Provide the [x, y] coordinate of the cell's center where the given text is located.  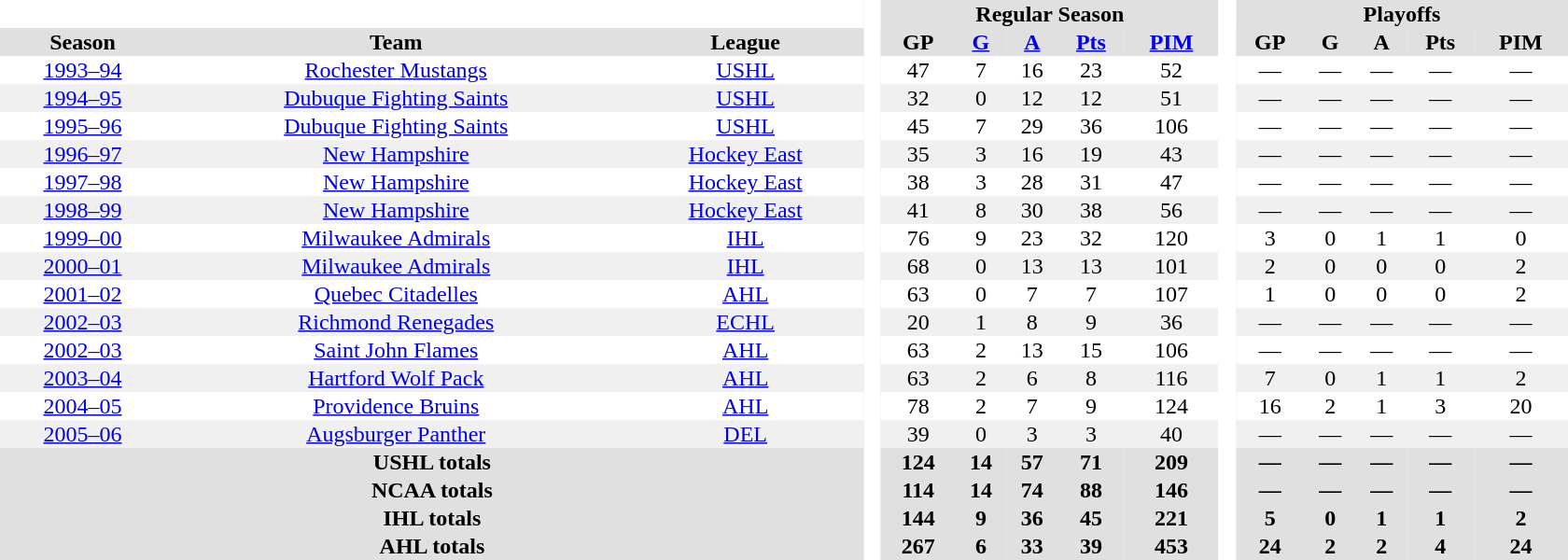
40 [1170, 434]
2001–02 [82, 294]
4 [1441, 546]
101 [1170, 266]
Season [82, 42]
19 [1090, 154]
56 [1170, 210]
Rochester Mustangs [396, 70]
33 [1032, 546]
453 [1170, 546]
35 [918, 154]
Providence Bruins [396, 406]
41 [918, 210]
Regular Season [1049, 14]
2000–01 [82, 266]
IHL totals [432, 518]
76 [918, 238]
Augsburger Panther [396, 434]
Playoffs [1402, 14]
88 [1090, 490]
ECHL [746, 322]
209 [1170, 462]
51 [1170, 98]
74 [1032, 490]
1996–97 [82, 154]
146 [1170, 490]
Hartford Wolf Pack [396, 378]
116 [1170, 378]
Saint John Flames [396, 350]
Team [396, 42]
League [746, 42]
29 [1032, 126]
1998–99 [82, 210]
144 [918, 518]
31 [1090, 182]
107 [1170, 294]
1993–94 [82, 70]
2003–04 [82, 378]
114 [918, 490]
15 [1090, 350]
1999–00 [82, 238]
Richmond Renegades [396, 322]
57 [1032, 462]
120 [1170, 238]
52 [1170, 70]
71 [1090, 462]
43 [1170, 154]
2004–05 [82, 406]
Quebec Citadelles [396, 294]
AHL totals [432, 546]
1997–98 [82, 182]
28 [1032, 182]
5 [1270, 518]
1995–96 [82, 126]
68 [918, 266]
221 [1170, 518]
267 [918, 546]
78 [918, 406]
USHL totals [432, 462]
30 [1032, 210]
1994–95 [82, 98]
NCAA totals [432, 490]
DEL [746, 434]
2005–06 [82, 434]
